Return the (X, Y) coordinate for the center point of the cell that contains the specified text.  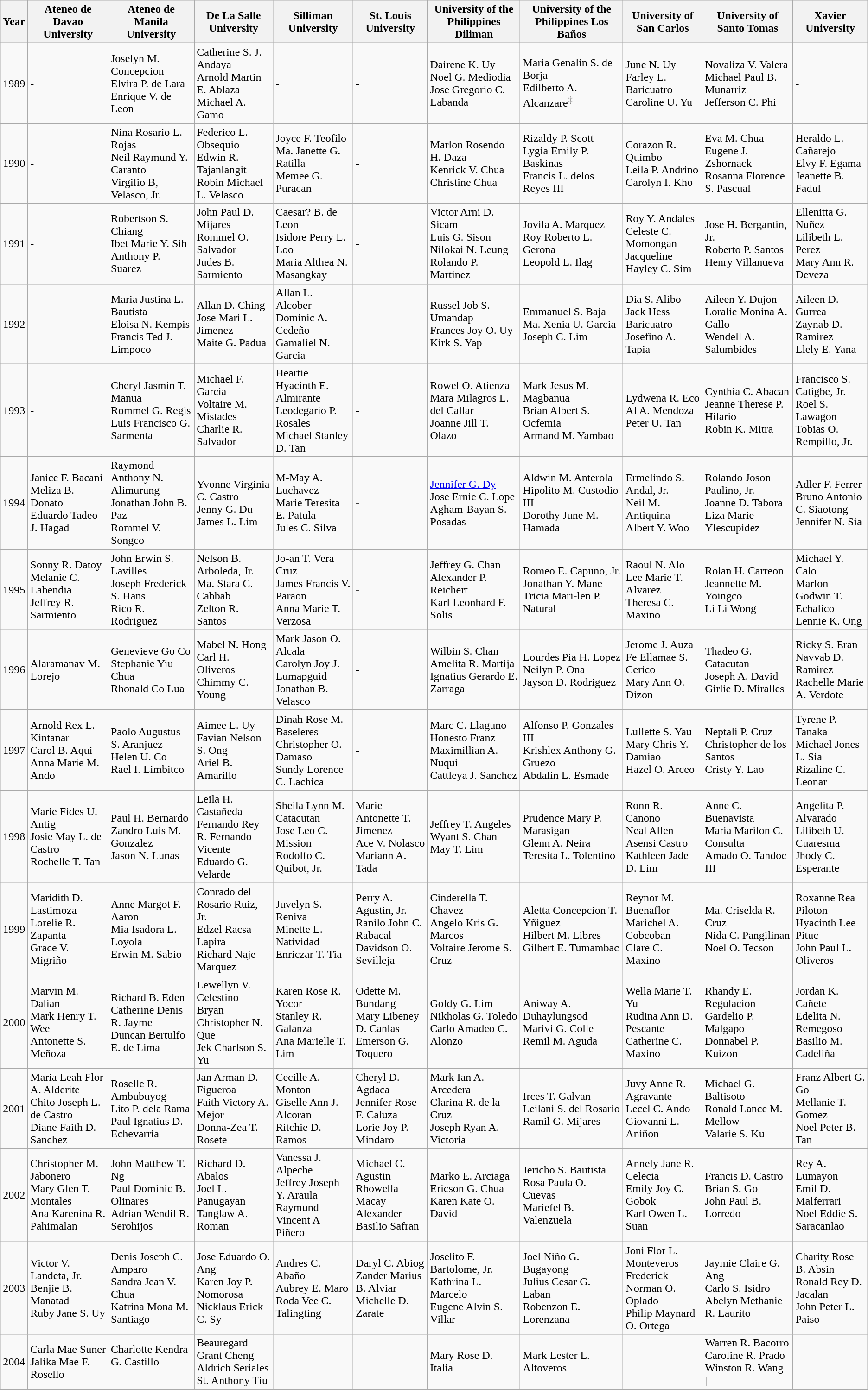
Juvelyn S. RenivaMinette L. NatividadEnriczar T. Tia (313, 929)
Cecille A. MontonGiselle Ann J. AlcoranRitchie D. Ramos (313, 1109)
Romeo E. Capuno, Jr.Jonathan Y. ManeTricia Mari-len P. Natural (572, 590)
Vanessa J. AlpecheJeffrey Joseph Y. AraulaRaymund Vincent A Piñero (313, 1195)
Cheryl Jasmin T. ManuaRommel G. RegisLuis Francisco G. Sarmenta (151, 410)
2004 (14, 1362)
Jerome J. AuzaFe Ellamae S. CericoMary Ann O. Dizon (663, 669)
Dinah Rose M. BaseleresChristopher O. DamasoSundy Lorence C. Lachica (313, 750)
Joselito F. Bartolome, Jr.Kathrina L. MarceloEugene Alvin S. Villar (474, 1288)
1992 (14, 324)
1994 (14, 503)
Francis D. CastroBrian S. GoJohn Paul B. Lorredo (747, 1195)
Raoul N. AloLee Marie T. AlvarezTheresa C. Maxino (663, 590)
Jeffrey G. ChanAlexander P. ReichertKarl Leonhard F. Solis (474, 590)
Raymond Anthony N. AlimurungJonathan John B. PazRommel V. Songco (151, 503)
Lourdes Pia H. LopezNeilyn P. OnaJayson D. Rodriguez (572, 669)
M-May A. LuchavezMarie Teresita E. PatulaJules C. Silva (313, 503)
Heraldo L. CañarejoElvy F. EgamaJeanette B. Fadul (830, 163)
Mark Jesus M. MagbanuaBrian Albert S. OcfemiaArmand M. Yambao (572, 410)
Christopher M. JaboneroMary Glen T. MontalesAna Karenina R. Pahimalan (68, 1195)
Goldy G. LimNikholas G. ToledoCarlo Amadeo C. Alonzo (474, 1022)
Ricky S. EranNavvab D. RamirezRachelle Marie A. Verdote (830, 669)
Ermelindo S. Andal, Jr.Neil M. AntiquinaAlbert Y. Woo (663, 503)
John Erwin S. LavillesJoseph Frederick S. HansRico R. Rodriguez (151, 590)
Joyce F. TeofiloMa. Janette G. RatillaMemee G. Puracan (313, 163)
Lullette S. YauMary Chris Y. DamiaoHazel O. Arceo (663, 750)
Leila H. CastañedaFernando Rey R. FernandoVicente Eduardo G. Velarde (234, 836)
Alaramanav M. Lorejo (68, 669)
Warren R. BacorroCaroline R. Prado Winston R. Wang || (747, 1362)
Jose Eduardo O. AngKaren Joy P. NomorosaNicklaus Erick C. Sy (234, 1288)
Corazon R. QuimboLeila P. AndrinoCarolyn I. Kho (663, 163)
Joni Flor L. MonteverosFrederick Norman O. OpladoPhilip Maynard O. Ortega (663, 1288)
Victor V. Landeta, Jr.Benjie B. ManatadRuby Jane S. Uy (68, 1288)
Federico L. ObsequioEdwin R. TajanlangitRobin Michael L. Velasco (234, 163)
Rey A. LumayonEmil D. MalferrariNoel Eddie S. Saracanlao (830, 1195)
Franz Albert G. GoMellanie T. GomezNoel Peter B. Tan (830, 1109)
Prudence Mary P. MarasiganGlenn A. NeiraTeresita L. Tolentino (572, 836)
2000 (14, 1022)
Alfonso P. Gonzales IIIKrishlex Anthony G. GruezoAbdalin L. Esmade (572, 750)
Odette M. BundangMary Libeney D. CanlasEmerson G. Toquero (390, 1022)
Maria Justina L. BautistaEloisa N. KempisFrancis Ted J. Limpoco (151, 324)
Paolo Augustus S. AranjuezHelen U. CoRael I. Limbitco (151, 750)
Year (14, 22)
Xavier University (830, 22)
Genevieve Go CoStephanie Yiu ChuaRhonald Co Lua (151, 669)
Rhandy E. RegulacionGardelio P. MalgapoDonnabel P. Kuizon (747, 1022)
Roselle R. AmbubuyogLito P. dela RamaPaul Ignatius D. Echevarria (151, 1109)
Adler F. FerrerBruno Antonio C. SiaotongJennifer N. Sia (830, 503)
Perry A. Agustin, Jr.Ranilo John C. RabacalDavidson O. Sevilleja (390, 929)
Aimee L. UyFavian Nelson S. OngAriel B. Amarillo (234, 750)
Daryl C. AbiogZander Marius B. AlviarMichelle D. Zarate (390, 1288)
Tyrene P. TanakaMichael Jones L. SiaRizaline C. Leonar (830, 750)
Anne Margot F. AaronMia Isadora L. LoyolaErwin M. Sabio (151, 929)
Jaymie Claire G. AngCarlo S. IsidroAbelyn Methanie R. Laurito (747, 1288)
Jose H. Bergantin, Jr.Roberto P. SantosHenry Villanueva (747, 244)
Nelson B. Arboleda, Jr.Ma. Stara C. CabbabZelton R. Santos (234, 590)
Marie Fides U. AntigJosie May L. de CastroRochelle T. Tan (68, 836)
Jennifer G. DyJose Ernie C. LopeAgham-Bayan S. Posadas (474, 503)
Allan D. ChingJose Mari L. JimenezMaite G. Padua (234, 324)
Ma. Criselda R. CruzNida C. PangilinanNoel O. Tecson (747, 929)
Rowel O. AtienzaMara Milagros L. del CallarJoanne Jill T. Olazo (474, 410)
Wella Marie T. YuRudina Ann D. PescanteCatherine C. Maxino (663, 1022)
Aileen D. GurreaZaynab D. RamirezLlely E. Yana (830, 324)
Marvin M. DalianMark Henry T. WeeAntonette S. Meñoza (68, 1022)
1998 (14, 836)
Aniway A. DuhaylungsodMarivi G. ColleRemil M. Aguda (572, 1022)
Maridith D. LastimozaLorelie R. ZapantaGrace V. Migriño (68, 929)
Heartie Hyacinth E. AlmiranteLeodegario P. RosalesMichael Stanley D. Tan (313, 410)
Marko E. ArciagaEricson G. ChuaKaren Kate O. David (474, 1195)
St. Louis University (390, 22)
De La Salle University (234, 22)
Joselyn M. ConcepcionElvira P. de LaraEnrique V. de Leon (151, 83)
Joel Niño G. BugayongJulius Cesar G. LabanRobenzon E. Lorenzana (572, 1288)
Sonny R. DatoyMelanie C. LabendiaJeffrey R. Sarmiento (68, 590)
Eva M. ChuaEugene J. ZshornackRosanna Florence S. Pascual (747, 163)
Mary Rose D. Italia (474, 1362)
Mark Jason O. AlcalaCarolyn Joy J. LumapguidJonathan B. Velasco (313, 669)
Sheila Lynn M. CatacutanJose Leo C. MissionRodolfo C. Quibot, Jr. (313, 836)
Maria Genalin S. de BorjaEdilberto A. Alcanzare‡ (572, 83)
June N. UyFarley L. BaricuatroCaroline U. Yu (663, 83)
Michael G. BaltisotoRonald Lance M. MellowValarie S. Ku (747, 1109)
Ronn R. CanonoNeal Allen Asensi CastroKathleen Jade D. Lim (663, 836)
Yvonne Virginia C. CastroJenny G. DuJames L. Lim (234, 503)
1996 (14, 669)
University of Santo Tomas (747, 22)
Beauregard Grant ChengAldrich SerialesSt. Anthony Tiu (234, 1362)
Russel Job S. UmandapFrances Joy O. UyKirk S. Yap (474, 324)
Wilbin S. ChanAmelita R. MartijaIgnatius Gerardo E. Zarraga (474, 669)
1995 (14, 590)
Ateneo de Manila University (151, 22)
Rolando Joson Paulino, Jr.Joanne D. TaboraLiza Marie Ylescupidez (747, 503)
Richard D. AbalosJoel L. PanugayanTanglaw A. Roman (234, 1195)
Marc C. LlagunoHonesto Franz Maximillian A. NuquiCattleya J. Sanchez (474, 750)
Michael C. AgustinRhowella MacayAlexander Basilio Safran (390, 1195)
Paul H. BernardoZandro Luis M. GonzalezJason N. Lunas (151, 836)
Cynthia C. AbacanJeanne Therese P. HilarioRobin K. Mitra (747, 410)
Arnold Rex L. KintanarCarol B. AquiAnna Marie M. Ando (68, 750)
Rizaldy P. ScottLygia Emily P. BaskinasFrancis L. delos Reyes III (572, 163)
Emmanuel S. BajaMa. Xenia U. GarciaJoseph C. Lim (572, 324)
Marie Antonette T. JimenezAce V. NolascoMariann A. Tada (390, 836)
Anne C. BuenavistaMaria Marilon C. ConsultaAmado O. Tandoc III (747, 836)
2001 (14, 1109)
1997 (14, 750)
Angelita P. AlvaradoLilibeth U. CuaresmaJhody C. Esperante (830, 836)
Ateneo de Davao University (68, 22)
Catherine S. J. AndayaArnold Martin E. AblazaMichael A. Gamo (234, 83)
1991 (14, 244)
Reynor M. BuenaflorMarichel A. CobcobanClare C. Maxino (663, 929)
Annely Jane R. CeleciaEmily Joy C. GobokKarl Owen L. Suan (663, 1195)
1993 (14, 410)
Roy Y. AndalesCeleste C. MomonganJacqueline Hayley C. Sim (663, 244)
Caesar? B. de LeonIsidore Perry L. LooMaria Althea N. Masangkay (313, 244)
Robertson S. ChiangIbet Marie Y. SihAnthony P. Suarez (151, 244)
1999 (14, 929)
Jo-an T. Vera CruzJames Francis V. ParaonAnna Marie T. Verzosa (313, 590)
1989 (14, 83)
Lydwena R. EcoAl A. MendozaPeter U. Tan (663, 410)
Aldwin M. AnterolaHipolito M. Custodio IIIDorothy June M. Hamada (572, 503)
Charlotte Kendra G. Castillo (151, 1362)
Juvy Anne R. AgravanteLecel C. AndoGiovanni L. Aniñon (663, 1109)
Marlon Rosendo H. DazaKenrick V. ChuaChristine Chua (474, 163)
Denis Joseph C. AmparoSandra Jean V. ChuaKatrina Mona M. Santiago (151, 1288)
1990 (14, 163)
Nina Rosario L. RojasNeil Raymund Y. CarantoVirgilio B, Velasco, Jr. (151, 163)
Mark Lester L. Altoveros (572, 1362)
Dairene K. UyNoel G. MediodiaJose Gregorio C. Labanda (474, 83)
Roxanne Rea PilotonHyacinth Lee PitucJohn Paul L. Oliveros (830, 929)
Jericho S. BautistaRosa Paula O. CuevasMariefel B. Valenzuela (572, 1195)
2002 (14, 1195)
Michael Y. CaloMarlon Godwin T. EchalicoLennie K. Ong (830, 590)
Allan L. AlcoberDominic A. CedeñoGamaliel N. Garcia (313, 324)
Janice F. BacaniMeliza B. DonatoEduardo Tadeo J. Hagad (68, 503)
Francisco S. Catigbe, Jr.Roel S. LawagonTobias O. Rempillo, Jr. (830, 410)
Jan Arman D. FigueroaFaith Victory A. MejorDonna-Zea T. Rosete (234, 1109)
Aileen Y. DujonLoralie Monina A. GalloWendell A. Salumbides (747, 324)
University of San Carlos (663, 22)
Cinderella T. ChavezAngelo Kris G. MarcosVoltaire Jerome S. Cruz (474, 929)
Novaliza V. ValeraMichael Paul B. MunarrizJefferson C. Phi (747, 83)
Michael F. GarciaVoltaire M. MistadesCharlie R. Salvador (234, 410)
John Paul D. MijaresRommel O. SalvadorJudes B. Sarmiento (234, 244)
Carla Mae SunerJalika Mae F. Rosello (68, 1362)
Conrado del Rosario Ruiz, Jr.Edzel Racsa LapiraRichard Naje Marquez (234, 929)
Silliman University (313, 22)
Andres C. AbañoAubrey E. MaroRoda Vee C. Talingting (313, 1288)
Ellenitta G. NuñezLilibeth L. PerezMary Ann R. Deveza (830, 244)
Mabel N. HongCarl H. OliverosChimmy C. Young (234, 669)
John Matthew T. NgPaul Dominic B. OlinaresAdrian Wendil R. Serohijos (151, 1195)
Thadeo G. CatacutanJoseph A. DavidGirlie D. Miralles (747, 669)
Irces T. GalvanLeilani S. del RosarioRamil G. Mijares (572, 1109)
Dia S. AliboJack Hess BaricuatroJosefino A. Tapia (663, 324)
Mark Ian A. ArcederaClarina R. de la CruzJoseph Ryan A. Victoria (474, 1109)
Lewellyn V. CelestinoBryan Christopher N. QueJek Charlson S. Yu (234, 1022)
Jeffrey T. AngelesWyant S. ChanMay T. Lim (474, 836)
University of the Philippines Diliman (474, 22)
Maria Leah Flor A. AlderiteChito Joseph L. de CastroDiane Faith D. Sanchez (68, 1109)
Aletta Concepcion T. YñiguezHilbert M. LibresGilbert E. Tumambac (572, 929)
Charity Rose B. AbsinRonald Rey D. JacalanJohn Peter L. Paiso (830, 1288)
Cheryl D. AgdacaJennifer Rose F. CaluzaLorie Joy P. Mindaro (390, 1109)
Jovila A. MarquezRoy Roberto L. GeronaLeopold L. Ilag (572, 244)
Jordan K. CañeteEdelita N. RemegosoBasilio M. Cadeliña (830, 1022)
University of the Philippines Los Baños (572, 22)
Victor Arni D. SicamLuis G. SisonNilokai N. LeungRolando P. Martinez (474, 244)
Karen Rose R. YocorStanley R. GalanzaAna Marielle T. Lim (313, 1022)
Richard B. EdenCatherine Denis R. JaymeDuncan Bertulfo E. de Lima (151, 1022)
Neptali P. CruzChristopher de los SantosCristy Y. Lao (747, 750)
2003 (14, 1288)
Rolan H. CarreonJeannette M. YoingcoLi Li Wong (747, 590)
